Search for the cell housing the specified text and yield its (x, y) center coordinate. 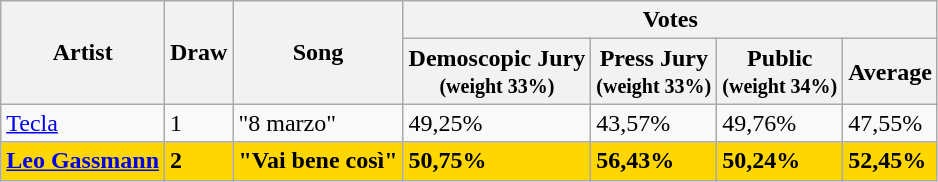
Votes (670, 20)
"8 marzo" (318, 123)
Tecla (83, 123)
52,45% (890, 161)
2 (199, 161)
Leo Gassmann (83, 161)
56,43% (654, 161)
47,55% (890, 123)
Artist (83, 52)
43,57% (654, 123)
Song (318, 52)
Demoscopic Jury(weight 33%) (497, 72)
50,24% (780, 161)
49,76% (780, 123)
Draw (199, 52)
"Vai bene così" (318, 161)
Press Jury(weight 33%) (654, 72)
Average (890, 72)
Public(weight 34%) (780, 72)
49,25% (497, 123)
50,75% (497, 161)
1 (199, 123)
